Return the [X, Y] coordinate for the center point of the cell that contains the specified text.  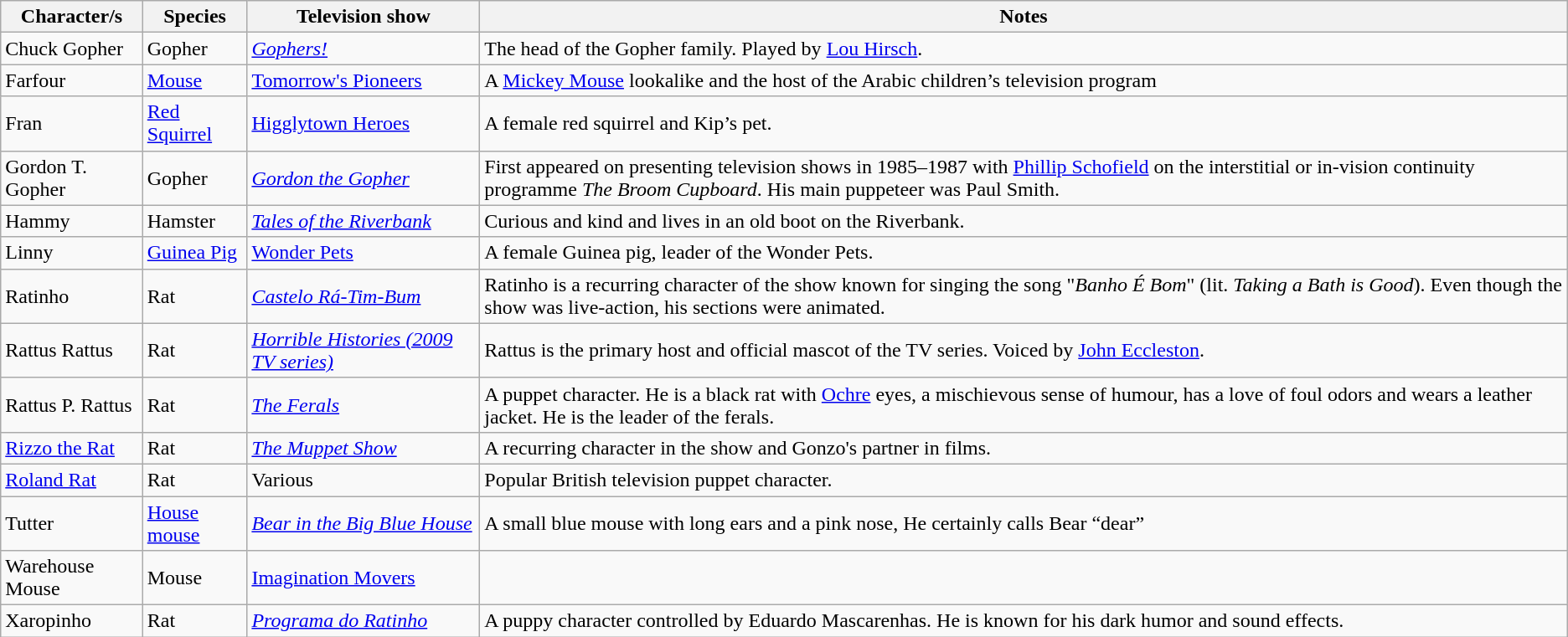
Farfour [72, 80]
Gophers! [364, 49]
A recurring character in the show and Gonzo's partner in films. [1024, 448]
Red Squirrel [194, 124]
A Mickey Mouse lookalike and the host of the Arabic children’s television program [1024, 80]
Notes [1024, 17]
A female red squirrel and Kip’s pet. [1024, 124]
A female Guinea pig, leader of the Wonder Pets. [1024, 253]
Wonder Pets [364, 253]
Rattus is the primary host and official mascot of the TV series. Voiced by John Eccleston. [1024, 350]
Imagination Movers [364, 578]
Linny [72, 253]
Species [194, 17]
Higglytown Heroes [364, 124]
A small blue mouse with long ears and a pink nose, He certainly calls Bear “dear” [1024, 522]
The head of the Gopher family. Played by Lou Hirsch. [1024, 49]
Rattus Rattus [72, 350]
Bear in the Big Blue House [364, 522]
Xaropinho [72, 621]
Gordon the Gopher [364, 177]
Rattus P. Rattus [72, 405]
Ratinho [72, 296]
Roland Rat [72, 480]
Chuck Gopher [72, 49]
Tales of the Riverbank [364, 221]
Hamster [194, 221]
Tutter [72, 522]
Popular British television puppet character. [1024, 480]
Castelo Rá-Tim-Bum [364, 296]
Gordon T. Gopher [72, 177]
Television show [364, 17]
Guinea Pig [194, 253]
Horrible Histories (2009 TV series) [364, 350]
Rizzo the Rat [72, 448]
The Ferals [364, 405]
Curious and kind and lives in an old boot on the Riverbank. [1024, 221]
The Muppet Show [364, 448]
Hammy [72, 221]
Programa do Ratinho [364, 621]
Warehouse Mouse [72, 578]
Character/s [72, 17]
Fran [72, 124]
House mouse [194, 522]
Tomorrow's Pioneers [364, 80]
A puppy character controlled by Eduardo Mascarenhas. He is known for his dark humor and sound effects. [1024, 621]
Various [364, 480]
